Return (X, Y) of the center of cell containing provided text 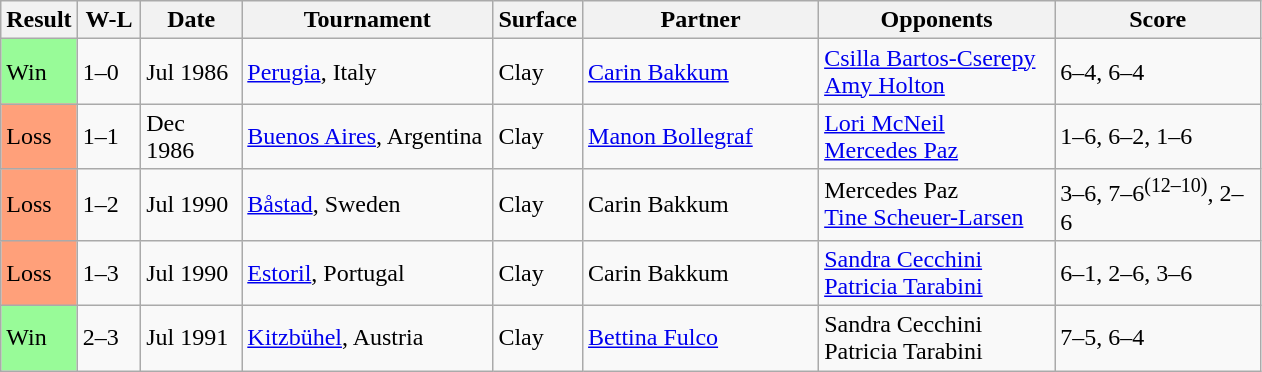
Manon Bollegraf (701, 136)
Opponents (937, 20)
1–6, 6–2, 1–6 (1158, 136)
Tournament (368, 20)
2–3 (109, 338)
Båstad, Sweden (368, 205)
Score (1158, 20)
1–3 (109, 272)
Partner (701, 20)
1–0 (109, 72)
Jul 1986 (192, 72)
Perugia, Italy (368, 72)
3–6, 7–6(12–10), 2–6 (1158, 205)
6–1, 2–6, 3–6 (1158, 272)
Jul 1991 (192, 338)
1–1 (109, 136)
Bettina Fulco (701, 338)
Lori McNeil Mercedes Paz (937, 136)
Date (192, 20)
Csilla Bartos-Cserepy Amy Holton (937, 72)
Surface (538, 20)
W-L (109, 20)
6–4, 6–4 (1158, 72)
Kitzbühel, Austria (368, 338)
1–2 (109, 205)
Buenos Aires, Argentina (368, 136)
7–5, 6–4 (1158, 338)
Mercedes Paz Tine Scheuer-Larsen (937, 205)
Estoril, Portugal (368, 272)
Dec 1986 (192, 136)
Result (39, 20)
